Search for the cell housing the specified text and yield its (x, y) center coordinate. 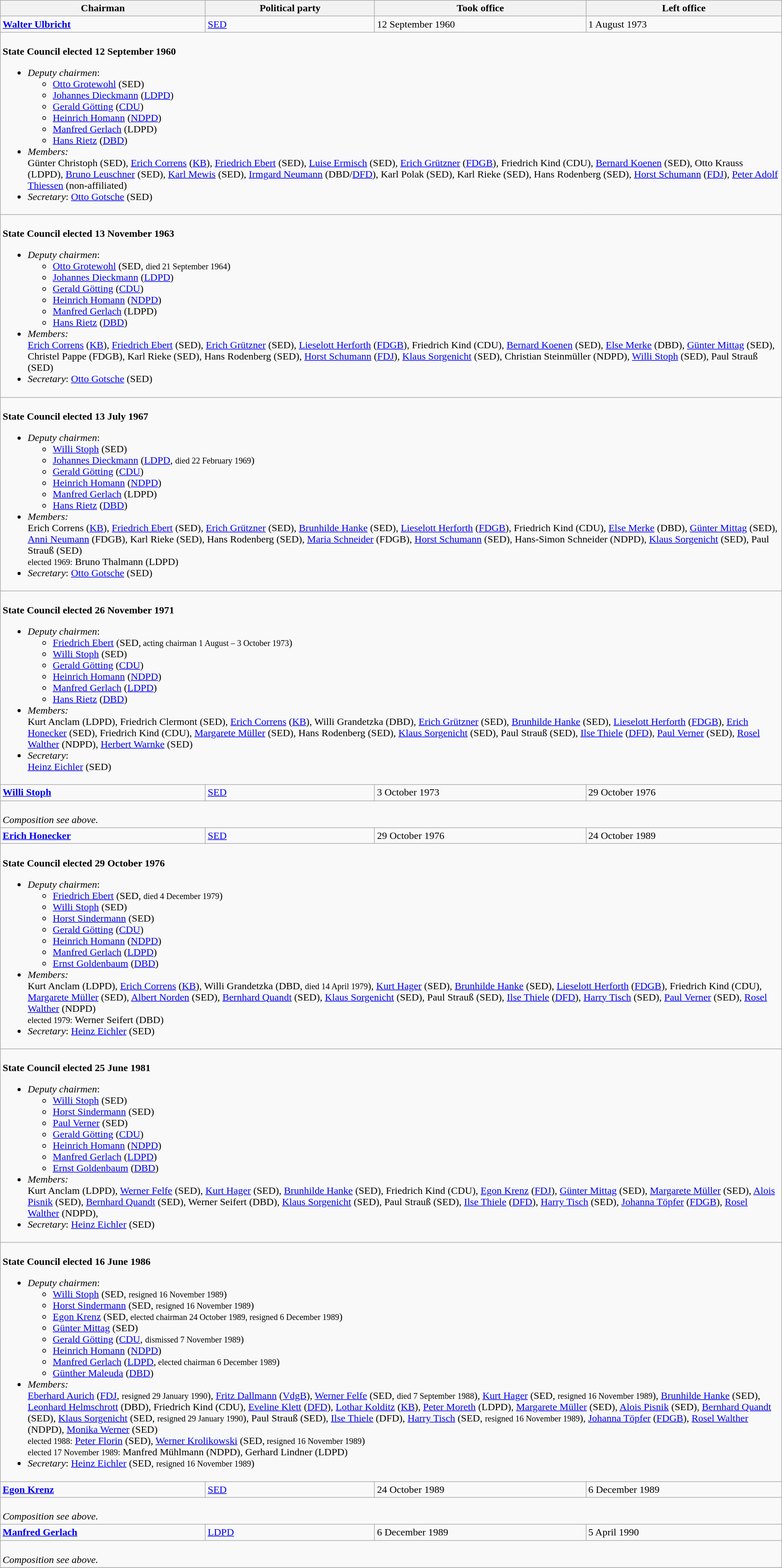
Chairman (103, 8)
Walter Ulbricht (103, 24)
1 August 1973 (684, 24)
Erich Honecker (103, 836)
12 September 1960 (480, 24)
Political party (290, 8)
LDPD (290, 1533)
3 October 1973 (480, 793)
Took office (480, 8)
Left office (684, 8)
Egon Krenz (103, 1489)
5 April 1990 (684, 1533)
Manfred Gerlach (103, 1533)
Willi Stoph (103, 793)
